Capture the cell that displays the provided text and extract its [x, y] central coordinate. 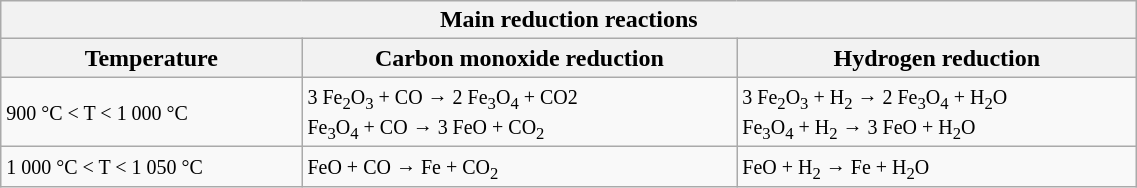
1 000 °C < T < 1 050 °C [152, 168]
Temperature [152, 58]
Main reduction reactions [569, 20]
Hydrogen reduction [937, 58]
3 Fe2O3 + H2 → 2 Fe3O4 + H2OFe3O4 + H2 → 3 FeO + H2O [937, 112]
3 Fe2O3 + CO → 2 Fe3O4 + CO2Fe3O4 + CO → 3 FeO + CO2 [520, 112]
FeO + CO → Fe + CO2 [520, 168]
FeO + H2 → Fe + H2O [937, 168]
900 °C < T < 1 000 °C [152, 112]
Carbon monoxide reduction [520, 58]
